For the text-containing cell, return its midpoint in [X, Y] coordinate format. 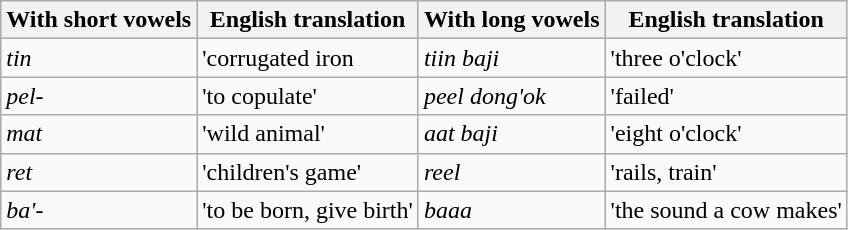
With long vowels [512, 20]
ret [99, 172]
tiin baji [512, 58]
ba'- [99, 210]
With short vowels [99, 20]
pel- [99, 96]
baaa [512, 210]
aat baji [512, 134]
'the sound a cow makes' [726, 210]
'children's game' [308, 172]
mat [99, 134]
reel [512, 172]
'eight o'clock' [726, 134]
peel dong'ok [512, 96]
'wild animal' [308, 134]
tin [99, 58]
'to copulate' [308, 96]
'to be born, give birth' [308, 210]
'rails, train' [726, 172]
'three o'clock' [726, 58]
'corrugated iron [308, 58]
'failed' [726, 96]
